Identify which cell holds the provided text, then report its [X, Y] central coordinate. 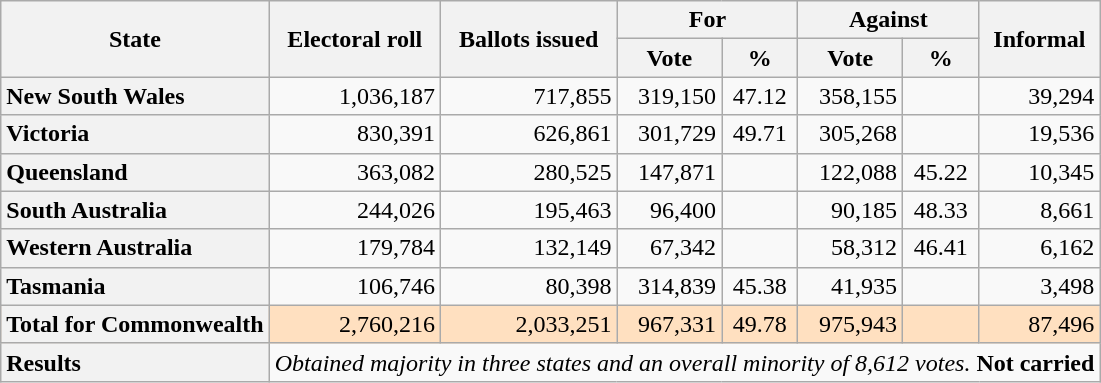
Western Australia [135, 248]
6,162 [1040, 248]
67,342 [670, 248]
122,088 [850, 172]
717,855 [528, 96]
280,525 [528, 172]
Ballots issued [528, 39]
48.33 [940, 210]
830,391 [354, 134]
58,312 [850, 248]
80,398 [528, 286]
195,463 [528, 210]
305,268 [850, 134]
Results [135, 362]
1,036,187 [354, 96]
Tasmania [135, 286]
45.22 [940, 172]
358,155 [850, 96]
Queensland [135, 172]
10,345 [1040, 172]
87,496 [1040, 324]
301,729 [670, 134]
45.38 [760, 286]
Informal [1040, 39]
8,661 [1040, 210]
179,784 [354, 248]
New South Wales [135, 96]
96,400 [670, 210]
132,149 [528, 248]
106,746 [354, 286]
90,185 [850, 210]
244,026 [354, 210]
Electoral roll [354, 39]
3,498 [1040, 286]
147,871 [670, 172]
314,839 [670, 286]
47.12 [760, 96]
975,943 [850, 324]
319,150 [670, 96]
41,935 [850, 286]
Victoria [135, 134]
2,760,216 [354, 324]
2,033,251 [528, 324]
Obtained majority in three states and an overall minority of 8,612 votes. Not carried [684, 362]
46.41 [940, 248]
Total for Commonwealth [135, 324]
967,331 [670, 324]
626,861 [528, 134]
State [135, 39]
Against [888, 20]
363,082 [354, 172]
19,536 [1040, 134]
South Australia [135, 210]
49.78 [760, 324]
For [708, 20]
49.71 [760, 134]
39,294 [1040, 96]
